Return (x, y) of the center of cell containing provided text 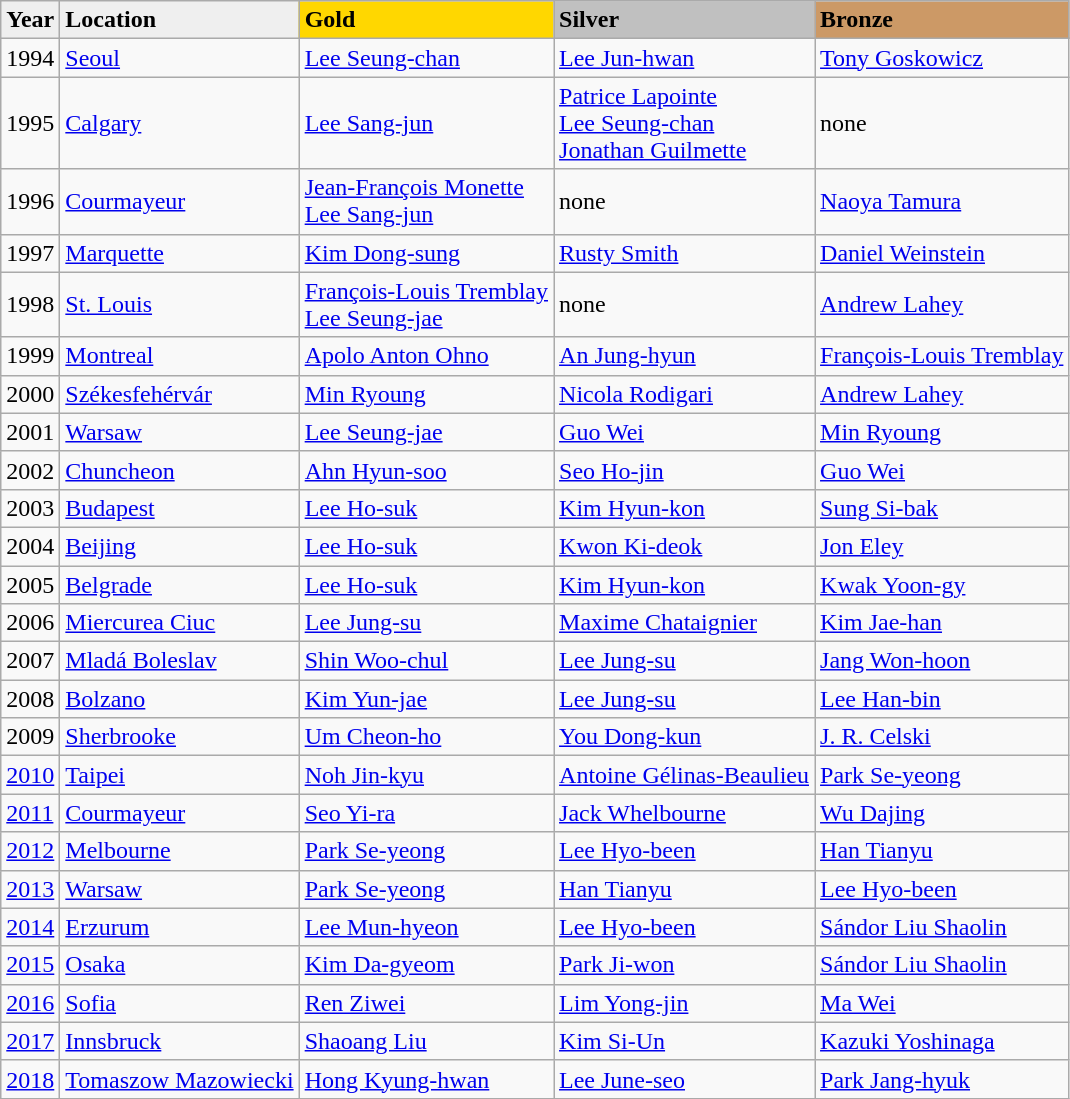
Seo Ho-jin (684, 470)
Apolo Anton Ohno (426, 356)
Ren Ziwei (426, 1003)
Shin Woo-chul (426, 661)
2002 (30, 470)
Montreal (180, 356)
2016 (30, 1003)
Park Ji-won (684, 965)
Location (180, 20)
Sherbrooke (180, 737)
Székesfehérvár (180, 394)
Bolzano (180, 699)
Jang Won-hoon (942, 661)
2007 (30, 661)
2013 (30, 889)
Nicola Rodigari (684, 394)
Ahn Hyun-soo (426, 470)
Tony Goskowicz (942, 58)
Kim Yun-jae (426, 699)
Silver (684, 20)
Lee Jun-hwan (684, 58)
2015 (30, 965)
2011 (30, 813)
1998 (30, 304)
2018 (30, 1079)
Seo Yi-ra (426, 813)
2006 (30, 623)
Lee Mun-hyeon (426, 927)
Noh Jin-kyu (426, 775)
2000 (30, 394)
François-Louis Tremblay (942, 356)
2012 (30, 851)
Lee Seung-chan (426, 58)
François-Louis Tremblay Lee Seung-jae (426, 304)
Sofia (180, 1003)
Kwon Ki-deok (684, 546)
Calgary (180, 123)
Um Cheon-ho (426, 737)
Kwak Yoon-gy (942, 585)
Sung Si-bak (942, 508)
Jon Eley (942, 546)
Park Jang-hyuk (942, 1079)
Beijing (180, 546)
Jean-François Monette Lee Sang-jun (426, 202)
Patrice Lapointe Lee Seung-chan Jonathan Guilmette (684, 123)
Ma Wei (942, 1003)
2008 (30, 699)
2005 (30, 585)
Marquette (180, 253)
2004 (30, 546)
J. R. Celski (942, 737)
Maxime Chataignier (684, 623)
Naoya Tamura (942, 202)
Tomaszow Mazowiecki (180, 1079)
Bronze (942, 20)
Gold (426, 20)
Lee Seung-jae (426, 432)
2017 (30, 1041)
Kazuki Yoshinaga (942, 1041)
Taipei (180, 775)
An Jung-hyun (684, 356)
Kim Si-Un (684, 1041)
Kim Dong-sung (426, 253)
Lee Han-bin (942, 699)
2010 (30, 775)
Jack Whelbourne (684, 813)
Daniel Weinstein (942, 253)
Budapest (180, 508)
Lim Yong-jin (684, 1003)
Melbourne (180, 851)
Lee June-seo (684, 1079)
2001 (30, 432)
Year (30, 20)
Rusty Smith (684, 253)
Innsbruck (180, 1041)
2014 (30, 927)
You Dong-kun (684, 737)
Hong Kyung-hwan (426, 1079)
Mladá Boleslav (180, 661)
1994 (30, 58)
Seoul (180, 58)
Erzurum (180, 927)
1999 (30, 356)
1997 (30, 253)
1996 (30, 202)
Belgrade (180, 585)
2003 (30, 508)
Chuncheon (180, 470)
Miercurea Ciuc (180, 623)
Antoine Gélinas-Beaulieu (684, 775)
Kim Jae-han (942, 623)
2009 (30, 737)
Lee Sang-jun (426, 123)
Shaoang Liu (426, 1041)
Osaka (180, 965)
1995 (30, 123)
Wu Dajing (942, 813)
St. Louis (180, 304)
Kim Da-gyeom (426, 965)
